Find where the given text appears and provide that cell's center as (x, y) coordinate. 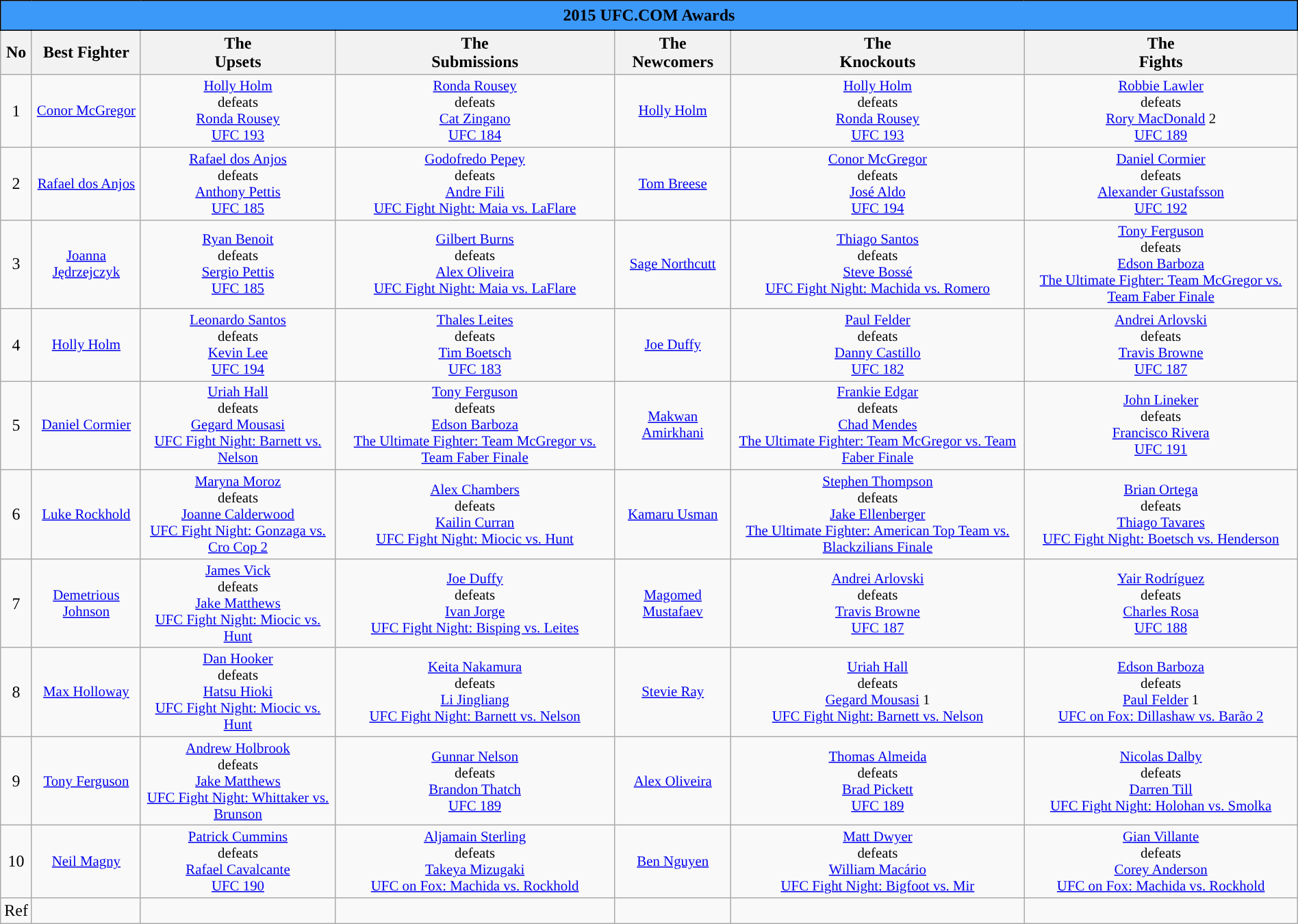
Godofredo Pepey defeats Andre Fili UFC Fight Night: Maia vs. LaFlare (475, 183)
Thales Leites defeats Tim Boetsch UFC 183 (475, 345)
The Newcomers (673, 52)
Stephen Thompson defeats Jake Ellenberger The Ultimate Fighter: American Top Team vs. Blackzilians Finale (878, 515)
Leonardo Santos defeats Kevin Lee UFC 194 (238, 345)
9 (16, 781)
Matt Dwyer defeats William Macário UFC Fight Night: Bigfoot vs. Mir (878, 862)
5 (16, 426)
Keita Nakamura defeats Li Jingliang UFC Fight Night: Barnett vs. Nelson (475, 692)
Uriah Hall defeats Gegard Mousasi UFC Fight Night: Barnett vs. Nelson (238, 426)
Tom Breese (673, 183)
John Lineker defeats Francisco Rivera UFC 191 (1161, 426)
2015 UFC.COM Awards (649, 16)
3 (16, 264)
Gian Villante defeats Corey Anderson UFC on Fox: Machida vs. Rockhold (1161, 862)
Thomas Almeida defeats Brad Pickett UFC 189 (878, 781)
10 (16, 862)
Rafael dos Anjos (86, 183)
Dan Hooker defeats Hatsu Hioki UFC Fight Night: Miocic vs. Hunt (238, 692)
Joanna Jędrzejczyk (86, 264)
Tony Ferguson (86, 781)
Conor McGregor defeats José Aldo UFC 194 (878, 183)
TheKnockouts (878, 52)
8 (16, 692)
James Vick defeats Jake Matthews UFC Fight Night: Miocic vs. Hunt (238, 603)
Conor McGregor (86, 111)
Daniel Cormier (86, 426)
Neil Magny (86, 862)
2 (16, 183)
Best Fighter (86, 52)
Magomed Mustafaev (673, 603)
TheUpsets (238, 52)
No (16, 52)
Ref (16, 911)
Max Holloway (86, 692)
Makwan Amirkhani (673, 426)
Luke Rockhold (86, 515)
Gilbert Burns defeats Alex Oliveira UFC Fight Night: Maia vs. LaFlare (475, 264)
Alex Oliveira (673, 781)
TheFights (1161, 52)
Kamaru Usman (673, 515)
Robbie Lawler defeats Rory MacDonald 2 UFC 189 (1161, 111)
Maryna Moroz defeats Joanne Calderwood UFC Fight Night: Gonzaga vs. Cro Cop 2 (238, 515)
Nicolas Dalby defeats Darren Till UFC Fight Night: Holohan vs. Smolka (1161, 781)
Frankie Edgar defeats Chad Mendes The Ultimate Fighter: Team McGregor vs. Team Faber Finale (878, 426)
Aljamain Sterling defeats Takeya Mizugaki UFC on Fox: Machida vs. Rockhold (475, 862)
6 (16, 515)
Andrew Holbrook defeats Jake Matthews UFC Fight Night: Whittaker vs. Brunson (238, 781)
Demetrious Johnson (86, 603)
Ben Nguyen (673, 862)
Ryan Benoit defeats Sergio Pettis UFC 185 (238, 264)
Edson Barboza defeats Paul Felder 1 UFC on Fox: Dillashaw vs. Barão 2 (1161, 692)
Brian Ortega defeats Thiago Tavares UFC Fight Night: Boetsch vs. Henderson (1161, 515)
Daniel Cormier defeats Alexander Gustafsson UFC 192 (1161, 183)
Gunnar Nelson defeats Brandon Thatch UFC 189 (475, 781)
Ronda Rousey defeats Cat Zingano UFC 184 (475, 111)
Joe Duffy defeats Ivan Jorge UFC Fight Night: Bisping vs. Leites (475, 603)
Patrick Cummins defeats Rafael Cavalcante UFC 190 (238, 862)
7 (16, 603)
Thiago Santos defeats Steve Bossé UFC Fight Night: Machida vs. Romero (878, 264)
Yair Rodríguez defeats Charles Rosa UFC 188 (1161, 603)
Stevie Ray (673, 692)
Joe Duffy (673, 345)
4 (16, 345)
Rafael dos Anjos defeats Anthony Pettis UFC 185 (238, 183)
1 (16, 111)
Alex Chambers defeats Kailin Curran UFC Fight Night: Miocic vs. Hunt (475, 515)
Paul Felder defeats Danny Castillo UFC 182 (878, 345)
Uriah Hall defeats Gegard Mousasi 1 UFC Fight Night: Barnett vs. Nelson (878, 692)
Sage Northcutt (673, 264)
TheSubmissions (475, 52)
